Output the [x, y] coordinate of the center of the cell containing the given text.  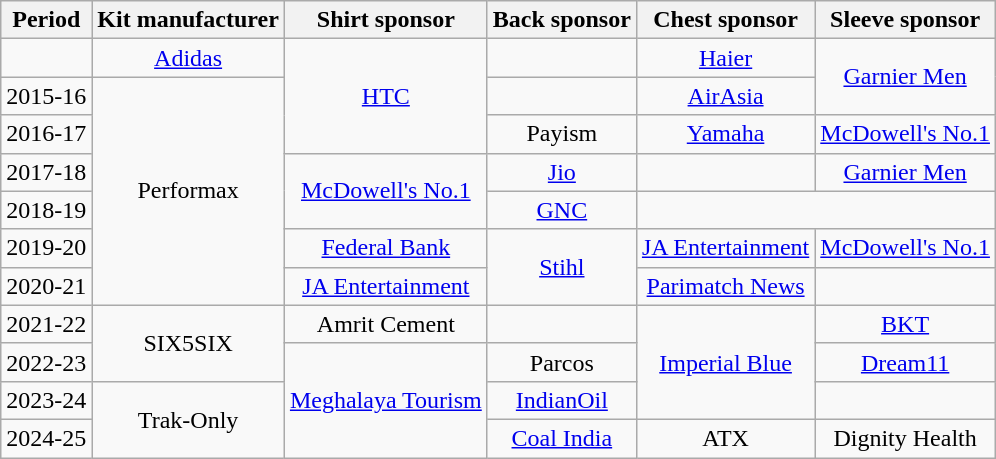
Trak-Only [188, 419]
Dream11 [906, 362]
Payism [562, 134]
BKT [906, 324]
Back sponsor [562, 20]
2021-22 [46, 324]
Haier [725, 58]
Adidas [188, 58]
Sleeve sponsor [906, 20]
2023-24 [46, 400]
Jio [562, 172]
2017-18 [46, 172]
Dignity Health [906, 438]
Period [46, 20]
Parcos [562, 362]
ATX [725, 438]
GNC [562, 210]
2024-25 [46, 438]
Meghalaya Tourism [386, 400]
2018-19 [46, 210]
Federal Bank [386, 248]
Kit manufacturer [188, 20]
HTC [386, 96]
2022-23 [46, 362]
Shirt sponsor [386, 20]
AirAsia [725, 96]
IndianOil [562, 400]
Imperial Blue [725, 362]
Performax [188, 191]
Yamaha [725, 134]
Chest sponsor [725, 20]
2020-21 [46, 286]
Coal India [562, 438]
2016-17 [46, 134]
Parimatch News [725, 286]
Amrit Cement [386, 324]
2019-20 [46, 248]
SIX5SIX [188, 343]
Stihl [562, 267]
2015-16 [46, 96]
